Locate the cell with the specified text and output its (x, y) center coordinate. 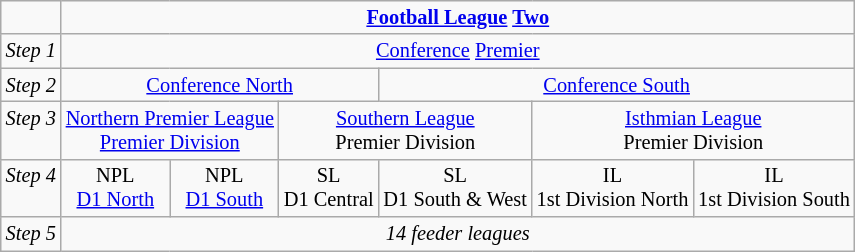
IL1st Division North (612, 188)
Step 1 (31, 51)
Conference North (220, 85)
NPLD1 North (116, 188)
IL1st Division South (774, 188)
Conference South (617, 85)
Step 4 (31, 188)
Conference Premier (458, 51)
14 feeder leagues (458, 234)
Step 2 (31, 85)
Step 3 (31, 130)
SLD1 South & West (456, 188)
Isthmian LeaguePremier Division (694, 130)
NPLD1 South (224, 188)
Southern LeaguePremier Division (406, 130)
SLD1 Central (329, 188)
Football League Two (458, 17)
Step 5 (31, 234)
Northern Premier LeaguePremier Division (170, 130)
